Return the (x, y) coordinate for the center point of the cell that contains the specified text.  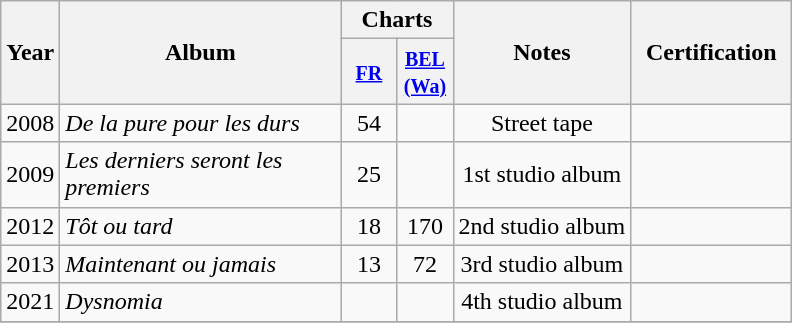
2008 (30, 123)
1st studio album (542, 174)
Notes (542, 52)
Dysnomia (200, 302)
4th studio album (542, 302)
De la pure pour les durs (200, 123)
Maintenant ou jamais (200, 264)
72 (425, 264)
Year (30, 52)
FR (369, 72)
2013 (30, 264)
Album (200, 52)
3rd studio album (542, 264)
2009 (30, 174)
Street tape (542, 123)
13 (369, 264)
2012 (30, 226)
2nd studio album (542, 226)
Les derniers seront les premiers (200, 174)
Tôt ou tard (200, 226)
170 (425, 226)
Charts (397, 20)
25 (369, 174)
Certification (712, 52)
BEL (Wa) (425, 72)
18 (369, 226)
54 (369, 123)
2021 (30, 302)
